Identify which cell holds the provided text, then report its (x, y) central coordinate. 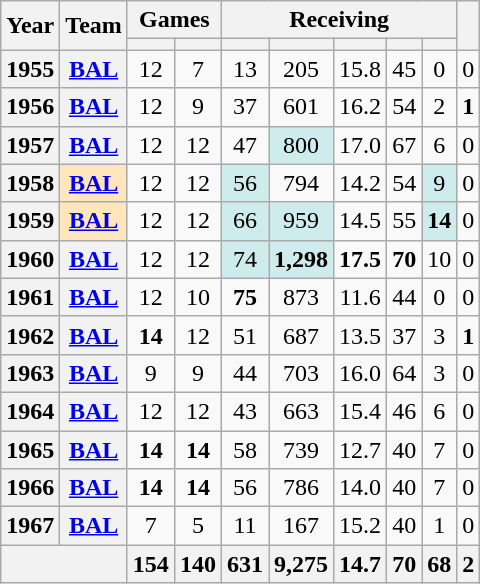
1962 (30, 335)
739 (302, 449)
68 (440, 564)
1963 (30, 373)
11.6 (360, 297)
167 (302, 526)
1,298 (302, 259)
5 (198, 526)
601 (302, 107)
Games (174, 20)
45 (404, 69)
1955 (30, 69)
959 (302, 221)
74 (244, 259)
66 (244, 221)
873 (302, 297)
1961 (30, 297)
Receiving (338, 20)
687 (302, 335)
9,275 (302, 564)
1957 (30, 145)
1956 (30, 107)
205 (302, 69)
794 (302, 183)
1964 (30, 411)
51 (244, 335)
64 (404, 373)
1958 (30, 183)
15.4 (360, 411)
17.0 (360, 145)
17.5 (360, 259)
154 (150, 564)
13.5 (360, 335)
15.2 (360, 526)
14.2 (360, 183)
631 (244, 564)
16.2 (360, 107)
Year (30, 26)
1960 (30, 259)
58 (244, 449)
15.8 (360, 69)
75 (244, 297)
786 (302, 488)
55 (404, 221)
1966 (30, 488)
1965 (30, 449)
14.0 (360, 488)
663 (302, 411)
1967 (30, 526)
11 (244, 526)
Team (94, 26)
140 (198, 564)
47 (244, 145)
16.0 (360, 373)
1959 (30, 221)
14.5 (360, 221)
67 (404, 145)
800 (302, 145)
12.7 (360, 449)
703 (302, 373)
46 (404, 411)
13 (244, 69)
14.7 (360, 564)
43 (244, 411)
